For the text-containing cell, return its midpoint in [x, y] coordinate format. 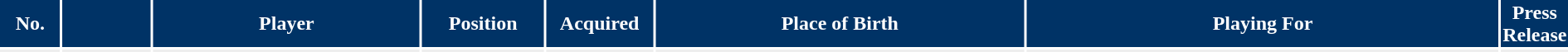
Acquired [599, 23]
Player [287, 23]
Press Release [1535, 23]
Playing For [1263, 23]
Place of Birth [840, 23]
Position [483, 23]
No. [30, 23]
